For the text-containing cell, return its midpoint in (x, y) coordinate format. 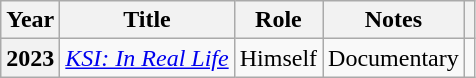
KSI: In Real Life (147, 58)
Notes (394, 20)
Year (30, 20)
Himself (278, 58)
Role (278, 20)
2023 (30, 58)
Documentary (394, 58)
Title (147, 20)
